Return (x, y) of the center of cell containing provided text 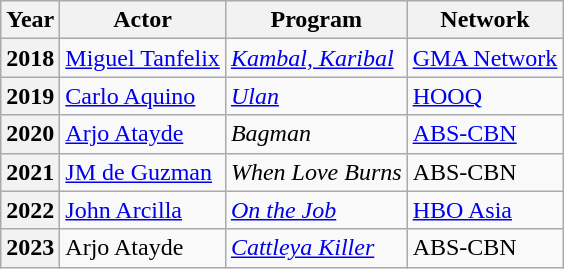
Actor (143, 20)
HBO Asia (485, 210)
When Love Burns (316, 172)
2023 (30, 248)
2018 (30, 58)
2021 (30, 172)
2022 (30, 210)
On the Job (316, 210)
GMA Network (485, 58)
Ulan (316, 96)
Network (485, 20)
Bagman (316, 134)
Carlo Aquino (143, 96)
2020 (30, 134)
John Arcilla (143, 210)
Miguel Tanfelix (143, 58)
Program (316, 20)
2019 (30, 96)
Kambal, Karibal (316, 58)
HOOQ (485, 96)
Cattleya Killer (316, 248)
JM de Guzman (143, 172)
Year (30, 20)
